Identify which cell holds the provided text, then report its [x, y] central coordinate. 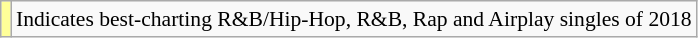
Indicates best-charting R&B/Hip-Hop, R&B, Rap and Airplay singles of 2018 [354, 19]
